Return [X, Y] of the center of cell containing provided text 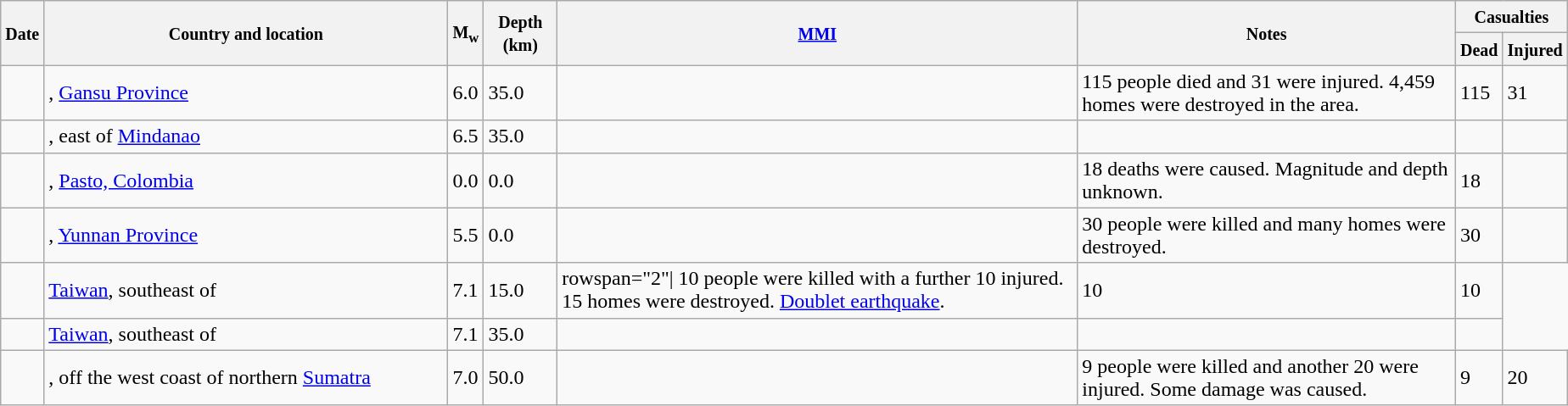
Casualties [1511, 17]
9 [1479, 378]
30 [1479, 236]
20 [1535, 378]
6.5 [466, 136]
, Pasto, Colombia [246, 180]
Dead [1479, 49]
, Gansu Province [246, 93]
18 deaths were caused. Magnitude and depth unknown. [1267, 180]
, east of Mindanao [246, 136]
Injured [1535, 49]
6.0 [466, 93]
115 [1479, 93]
5.5 [466, 236]
Notes [1267, 33]
31 [1535, 93]
Depth (km) [521, 33]
9 people were killed and another 20 were injured. Some damage was caused. [1267, 378]
15.0 [521, 290]
, off the west coast of northern Sumatra [246, 378]
rowspan="2"| 10 people were killed with a further 10 injured. 15 homes were destroyed. Doublet earthquake. [818, 290]
30 people were killed and many homes were destroyed. [1267, 236]
115 people died and 31 were injured. 4,459 homes were destroyed in the area. [1267, 93]
Country and location [246, 33]
50.0 [521, 378]
7.0 [466, 378]
MMI [818, 33]
, Yunnan Province [246, 236]
Date [22, 33]
Mw [466, 33]
18 [1479, 180]
